Locate the cell with the specified text and output its (x, y) center coordinate. 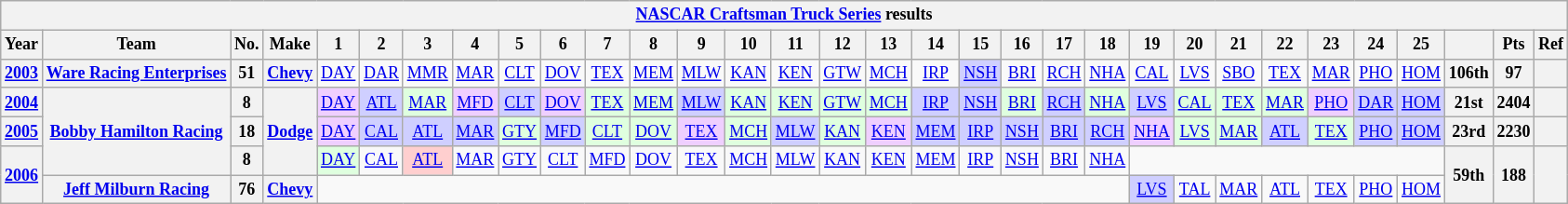
Make (290, 45)
106th (1468, 73)
23 (1331, 45)
9 (701, 45)
1 (339, 45)
Ref (1551, 45)
22 (1285, 45)
2230 (1514, 130)
Team (136, 45)
SBO (1239, 73)
6 (563, 45)
5 (520, 45)
20 (1194, 45)
NASCAR Craftsman Truck Series results (785, 15)
7 (607, 45)
No. (247, 45)
3 (428, 45)
13 (888, 45)
16 (1023, 45)
21 (1239, 45)
25 (1421, 45)
76 (247, 190)
Ware Racing Enterprises (136, 73)
Pts (1514, 45)
11 (794, 45)
Year (22, 45)
2003 (22, 73)
2004 (22, 102)
21st (1468, 102)
59th (1468, 175)
188 (1514, 175)
4 (475, 45)
Bobby Hamilton Racing (136, 131)
17 (1064, 45)
19 (1152, 45)
Jeff Milburn Racing (136, 190)
2404 (1514, 102)
2 (381, 45)
12 (843, 45)
51 (247, 73)
15 (980, 45)
2005 (22, 130)
TAL (1194, 190)
23rd (1468, 130)
97 (1514, 73)
2006 (22, 175)
10 (749, 45)
MMR (428, 73)
24 (1376, 45)
Dodge (290, 131)
14 (936, 45)
